Search for the cell housing the specified text and yield its (x, y) center coordinate. 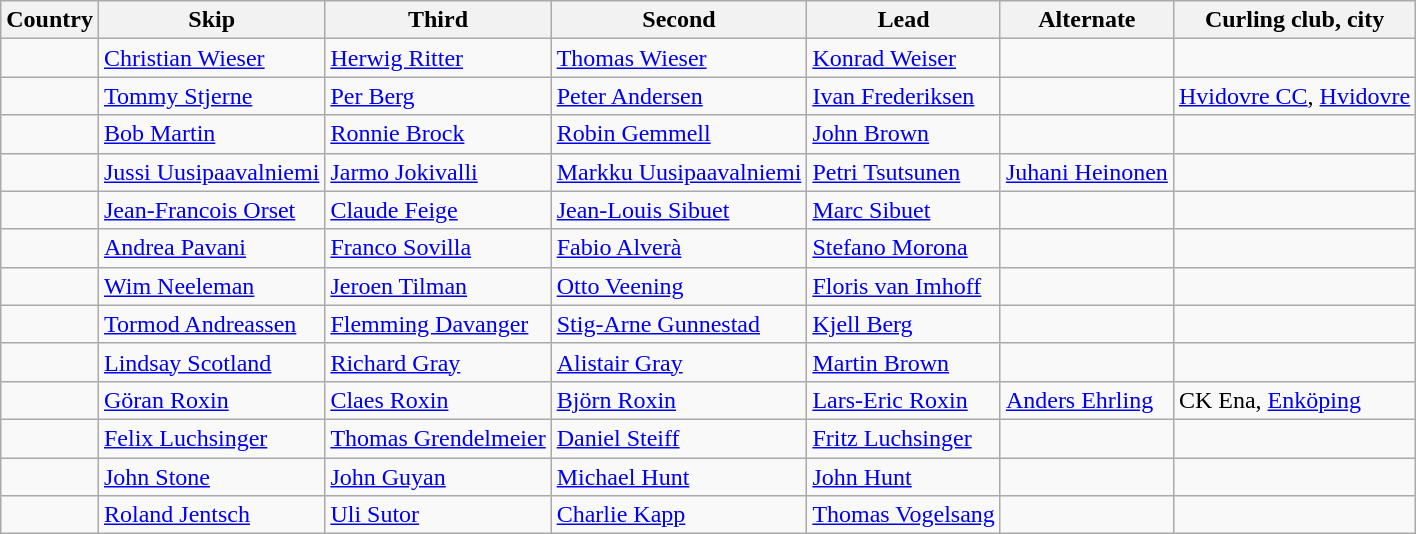
Per Berg (438, 96)
Felix Luchsinger (211, 438)
Jeroen Tilman (438, 286)
Ronnie Brock (438, 134)
Jussi Uusipaavalniemi (211, 172)
Uli Sutor (438, 515)
Claude Feige (438, 210)
Alistair Gray (679, 362)
Michael Hunt (679, 477)
Curling club, city (1294, 20)
Konrad Weiser (904, 58)
John Stone (211, 477)
Alternate (1086, 20)
Second (679, 20)
Daniel Steiff (679, 438)
Fritz Luchsinger (904, 438)
Lead (904, 20)
Richard Gray (438, 362)
Christian Wieser (211, 58)
Skip (211, 20)
John Guyan (438, 477)
Andrea Pavani (211, 248)
Ivan Frederiksen (904, 96)
Robin Gemmell (679, 134)
Tormod Andreassen (211, 324)
Markku Uusipaavalniemi (679, 172)
Kjell Berg (904, 324)
John Hunt (904, 477)
Tommy Stjerne (211, 96)
Göran Roxin (211, 400)
Juhani Heinonen (1086, 172)
Bob Martin (211, 134)
Stefano Morona (904, 248)
Lindsay Scotland (211, 362)
Hvidovre CC, Hvidovre (1294, 96)
Charlie Kapp (679, 515)
Jean-Francois Orset (211, 210)
Wim Neeleman (211, 286)
Thomas Grendelmeier (438, 438)
Franco Sovilla (438, 248)
John Brown (904, 134)
Herwig Ritter (438, 58)
Martin Brown (904, 362)
Thomas Wieser (679, 58)
Country (50, 20)
Roland Jentsch (211, 515)
Petri Tsutsunen (904, 172)
Fabio Alverà (679, 248)
CK Ena, Enköping (1294, 400)
Peter Andersen (679, 96)
Otto Veening (679, 286)
Jean-Louis Sibuet (679, 210)
Thomas Vogelsang (904, 515)
Stig-Arne Gunnestad (679, 324)
Jarmo Jokivalli (438, 172)
Floris van Imhoff (904, 286)
Claes Roxin (438, 400)
Flemming Davanger (438, 324)
Third (438, 20)
Marc Sibuet (904, 210)
Lars-Eric Roxin (904, 400)
Anders Ehrling (1086, 400)
Björn Roxin (679, 400)
